Determine the [x, y] coordinate at the center of the cell enclosing the given text.  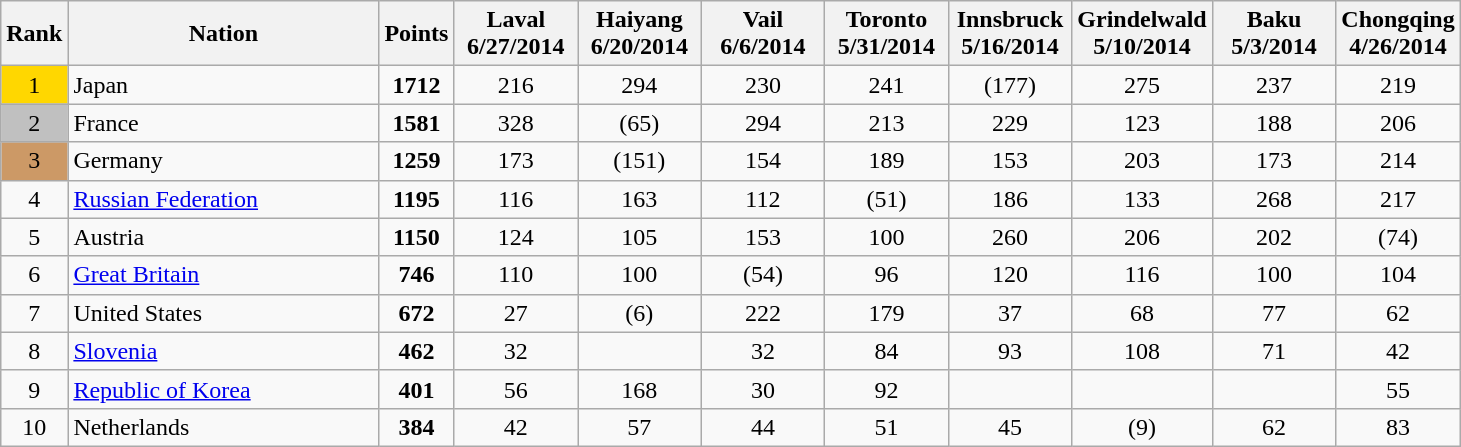
241 [887, 85]
2 [34, 123]
Points [416, 34]
(9) [1142, 427]
168 [640, 389]
84 [887, 351]
55 [1398, 389]
163 [640, 199]
27 [516, 313]
93 [1010, 351]
1712 [416, 85]
4 [34, 199]
Baku 5/3/2014 [1274, 34]
260 [1010, 237]
(51) [887, 199]
92 [887, 389]
(74) [1398, 237]
Slovenia [224, 351]
1581 [416, 123]
Germany [224, 161]
(177) [1010, 85]
104 [1398, 275]
108 [1142, 351]
214 [1398, 161]
123 [1142, 123]
124 [516, 237]
Laval 6/27/2014 [516, 34]
96 [887, 275]
77 [1274, 313]
71 [1274, 351]
179 [887, 313]
37 [1010, 313]
202 [1274, 237]
68 [1142, 313]
44 [763, 427]
186 [1010, 199]
384 [416, 427]
5 [34, 237]
203 [1142, 161]
1 [34, 85]
217 [1398, 199]
France [224, 123]
10 [34, 427]
8 [34, 351]
57 [640, 427]
120 [1010, 275]
Chongqing 4/26/2014 [1398, 34]
9 [34, 389]
United States [224, 313]
Republic of Korea [224, 389]
133 [1142, 199]
328 [516, 123]
(65) [640, 123]
154 [763, 161]
1259 [416, 161]
462 [416, 351]
188 [1274, 123]
Haiyang 6/20/2014 [640, 34]
Rank [34, 34]
268 [1274, 199]
237 [1274, 85]
189 [887, 161]
213 [887, 123]
3 [34, 161]
672 [416, 313]
7 [34, 313]
51 [887, 427]
Russian Federation [224, 199]
229 [1010, 123]
Grindelwald 5/10/2014 [1142, 34]
401 [416, 389]
Toronto 5/31/2014 [887, 34]
219 [1398, 85]
230 [763, 85]
Great Britain [224, 275]
1195 [416, 199]
30 [763, 389]
Austria [224, 237]
83 [1398, 427]
1150 [416, 237]
Innsbruck 5/16/2014 [1010, 34]
Japan [224, 85]
105 [640, 237]
Vail 6/6/2014 [763, 34]
275 [1142, 85]
112 [763, 199]
222 [763, 313]
(151) [640, 161]
110 [516, 275]
45 [1010, 427]
6 [34, 275]
(54) [763, 275]
Netherlands [224, 427]
Nation [224, 34]
56 [516, 389]
(6) [640, 313]
746 [416, 275]
216 [516, 85]
